Return (X, Y) of the center of cell containing provided text 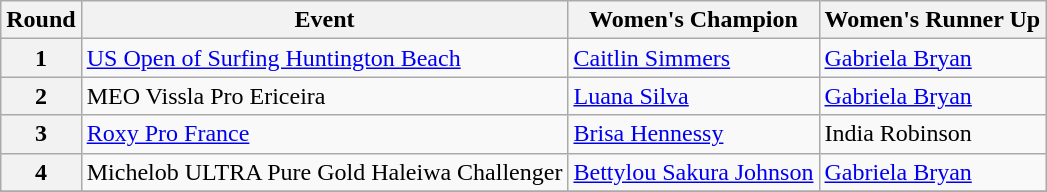
Roxy Pro France (324, 134)
Luana Silva (694, 96)
Michelob ULTRA Pure Gold Haleiwa Challenger (324, 172)
Round (41, 20)
India Robinson (932, 134)
US Open of Surfing Huntington Beach (324, 58)
Event (324, 20)
Women's Runner Up (932, 20)
2 (41, 96)
3 (41, 134)
4 (41, 172)
Caitlin Simmers (694, 58)
MEO Vissla Pro Ericeira (324, 96)
Women's Champion (694, 20)
1 (41, 58)
Bettylou Sakura Johnson (694, 172)
Brisa Hennessy (694, 134)
